Provide the [X, Y] coordinate of the cell's center where the given text is located.  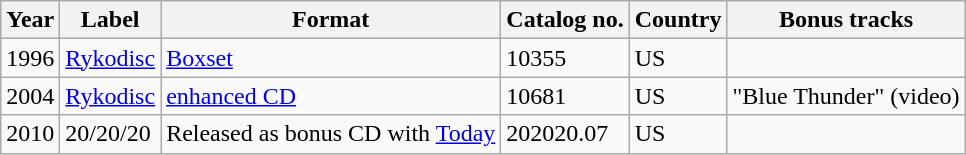
Country [678, 20]
Bonus tracks [846, 20]
202020.07 [565, 134]
10355 [565, 58]
Boxset [331, 58]
2004 [30, 96]
Label [110, 20]
Format [331, 20]
Released as bonus CD with Today [331, 134]
10681 [565, 96]
1996 [30, 58]
Catalog no. [565, 20]
2010 [30, 134]
enhanced CD [331, 96]
20/20/20 [110, 134]
"Blue Thunder" (video) [846, 96]
Year [30, 20]
